Scan for the cell matching the given text and deliver its [x, y] coordinate at center. 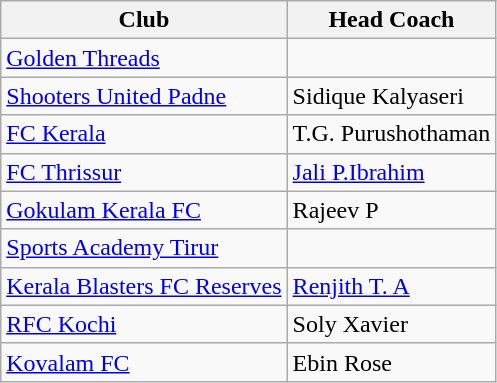
Renjith T. A [392, 286]
Soly Xavier [392, 324]
Gokulam Kerala FC [144, 210]
Golden Threads [144, 58]
Jali P.Ibrahim [392, 172]
Sidique Kalyaseri [392, 96]
FC Thrissur [144, 172]
Club [144, 20]
Ebin Rose [392, 362]
Rajeev P [392, 210]
Kerala Blasters FC Reserves [144, 286]
T.G. Purushothaman [392, 134]
RFC Kochi [144, 324]
FC Kerala [144, 134]
Head Coach [392, 20]
Shooters United Padne [144, 96]
Sports Academy Tirur [144, 248]
Kovalam FC [144, 362]
